Detect which cell encompasses the target text, then output its [X, Y] center coordinate. 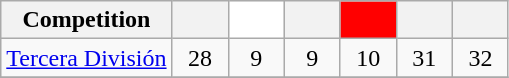
32 [480, 58]
Competition [86, 20]
28 [200, 58]
Tercera División [86, 58]
31 [424, 58]
10 [368, 58]
